Return [X, Y] of the center of cell containing provided text 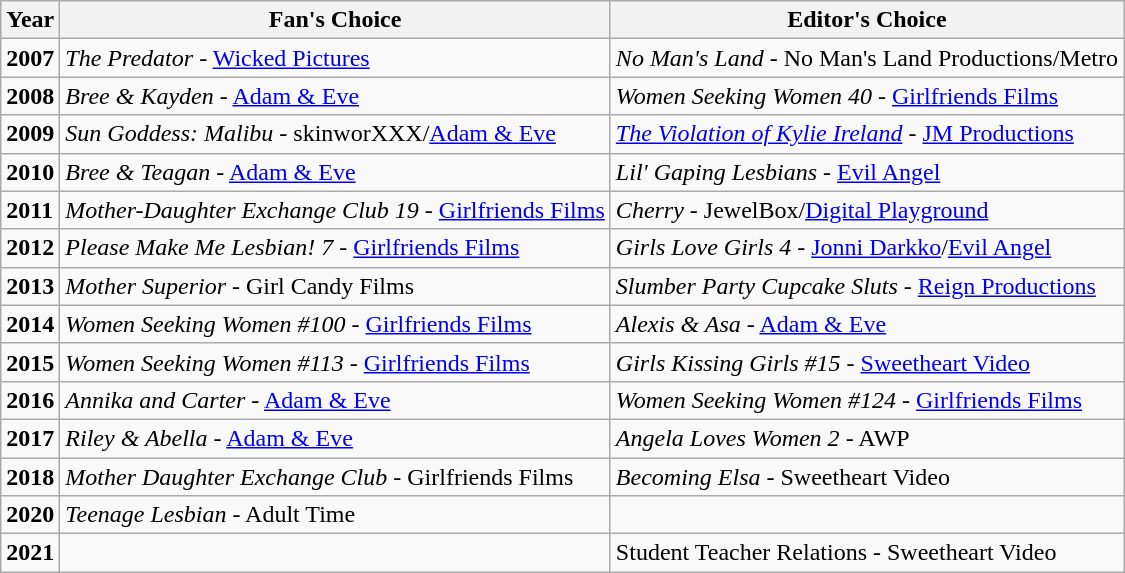
2021 [30, 553]
Girls Kissing Girls #15 - Sweetheart Video [866, 362]
Annika and Carter - Adam & Eve [336, 400]
2016 [30, 400]
Mother Daughter Exchange Club - Girlfriends Films [336, 477]
2020 [30, 515]
Lil' Gaping Lesbians - Evil Angel [866, 172]
2014 [30, 324]
Women Seeking Women #124 - Girlfriends Films [866, 400]
Alexis & Asa - Adam & Eve [866, 324]
No Man's Land - No Man's Land Productions/Metro [866, 58]
Mother Superior - Girl Candy Films [336, 286]
2011 [30, 210]
Girls Love Girls 4 - Jonni Darkko/Evil Angel [866, 248]
Women Seeking Women 40 - Girlfriends Films [866, 96]
Year [30, 20]
Bree & Kayden - Adam & Eve [336, 96]
Becoming Elsa - Sweetheart Video [866, 477]
Angela Loves Women 2 - AWP [866, 438]
Women Seeking Women #113 - Girlfriends Films [336, 362]
Teenage Lesbian - Adult Time [336, 515]
Riley & Abella - Adam & Eve [336, 438]
Mother-Daughter Exchange Club 19 - Girlfriends Films [336, 210]
2017 [30, 438]
Fan's Choice [336, 20]
Editor's Choice [866, 20]
2015 [30, 362]
The Predator - Wicked Pictures [336, 58]
2010 [30, 172]
Please Make Me Lesbian! 7 - Girlfriends Films [336, 248]
2008 [30, 96]
2012 [30, 248]
2007 [30, 58]
Women Seeking Women #100 - Girlfriends Films [336, 324]
Student Teacher Relations - Sweetheart Video [866, 553]
Sun Goddess: Malibu - skinworXXX/Adam & Eve [336, 134]
2013 [30, 286]
2009 [30, 134]
Cherry - JewelBox/Digital Playground [866, 210]
2018 [30, 477]
The Violation of Kylie Ireland - JM Productions [866, 134]
Slumber Party Cupcake Sluts - Reign Productions [866, 286]
Bree & Teagan - Adam & Eve [336, 172]
